For the text-containing cell, return its midpoint in [X, Y] coordinate format. 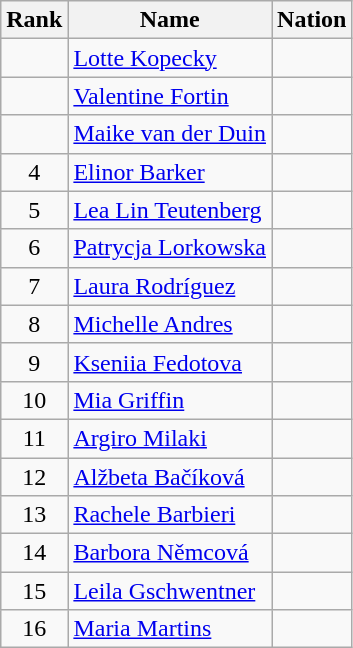
4 [34, 172]
5 [34, 210]
Maike van der Duin [170, 134]
9 [34, 362]
Rank [34, 20]
8 [34, 324]
Barbora Němcová [170, 553]
Mia Griffin [170, 400]
Elinor Barker [170, 172]
Rachele Barbieri [170, 515]
Laura Rodríguez [170, 286]
13 [34, 515]
14 [34, 553]
16 [34, 629]
Alžbeta Bačíková [170, 477]
10 [34, 400]
15 [34, 591]
Valentine Fortin [170, 96]
6 [34, 248]
Maria Martins [170, 629]
11 [34, 438]
Patrycja Lorkowska [170, 248]
Lotte Kopecky [170, 58]
12 [34, 477]
Name [170, 20]
Michelle Andres [170, 324]
Lea Lin Teutenberg [170, 210]
Leila Gschwentner [170, 591]
7 [34, 286]
Argiro Milaki [170, 438]
Nation [312, 20]
Kseniia Fedotova [170, 362]
